Locate the cell with the specified text and output its (X, Y) center coordinate. 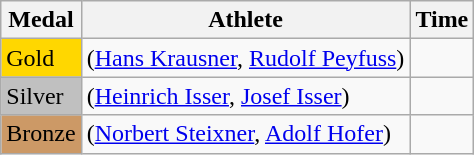
Athlete (246, 20)
(Norbert Steixner, Adolf Hofer) (246, 134)
Silver (41, 96)
(Hans Krausner, Rudolf Peyfuss) (246, 58)
Medal (41, 20)
(Heinrich Isser, Josef Isser) (246, 96)
Bronze (41, 134)
Gold (41, 58)
Time (442, 20)
